From the cell containing the given text, extract its center point as [x, y] coordinate. 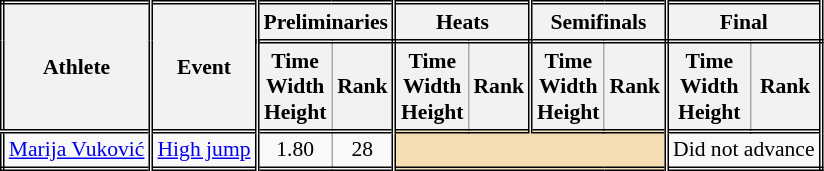
High jump [204, 150]
Did not advance [744, 150]
1.80 [294, 150]
Heats [462, 22]
28 [364, 150]
Athlete [76, 67]
Event [204, 67]
Marija Vuković [76, 150]
Final [744, 22]
Preliminaries [326, 22]
Semifinals [598, 22]
